Return [x, y] of the center of cell containing provided text 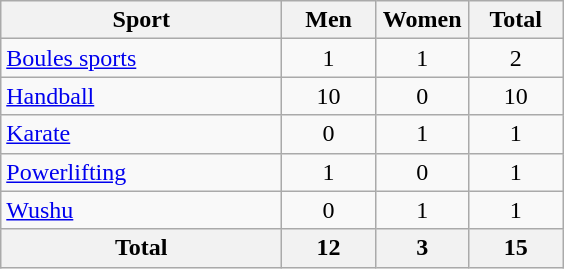
Powerlifting [142, 172]
Karate [142, 134]
Wushu [142, 210]
15 [516, 248]
Women [422, 20]
3 [422, 248]
Sport [142, 20]
Boules sports [142, 58]
Handball [142, 96]
12 [329, 248]
2 [516, 58]
Men [329, 20]
